Find where the given text appears and provide that cell's center as (x, y) coordinate. 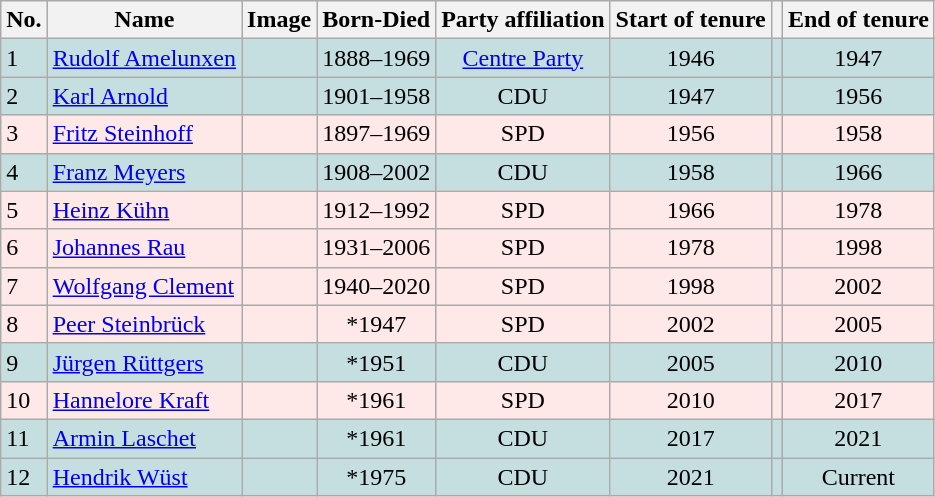
1908–2002 (376, 172)
Wolfgang Clement (144, 286)
7 (24, 286)
Image (280, 20)
1897–1969 (376, 134)
Armin Laschet (144, 438)
1 (24, 58)
Born-Died (376, 20)
Name (144, 20)
Centre Party (523, 58)
2 (24, 96)
10 (24, 400)
Franz Meyers (144, 172)
8 (24, 324)
Jürgen Rüttgers (144, 362)
*1947 (376, 324)
4 (24, 172)
Fritz Steinhoff (144, 134)
1931–2006 (376, 248)
Rudolf Amelunxen (144, 58)
*1975 (376, 477)
3 (24, 134)
Current (858, 477)
Hendrik Wüst (144, 477)
5 (24, 210)
Heinz Kühn (144, 210)
Karl Arnold (144, 96)
1946 (690, 58)
1888–1969 (376, 58)
End of tenure (858, 20)
No. (24, 20)
9 (24, 362)
12 (24, 477)
1940–2020 (376, 286)
Hannelore Kraft (144, 400)
1912–1992 (376, 210)
Peer Steinbrück (144, 324)
Start of tenure (690, 20)
1901–1958 (376, 96)
*1951 (376, 362)
11 (24, 438)
Johannes Rau (144, 248)
Party affiliation (523, 20)
6 (24, 248)
